Identify which cell holds the provided text, then report its [X, Y] central coordinate. 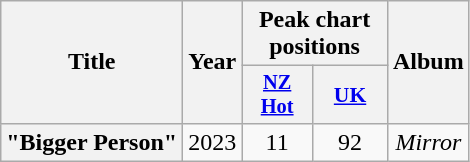
Year [212, 62]
Album [428, 62]
"Bigger Person" [92, 142]
Mirror [428, 142]
2023 [212, 142]
92 [350, 142]
NZHot [278, 95]
UK [350, 95]
Title [92, 62]
Peak chart positions [315, 34]
11 [278, 142]
